Capture the cell that displays the provided text and extract its (X, Y) central coordinate. 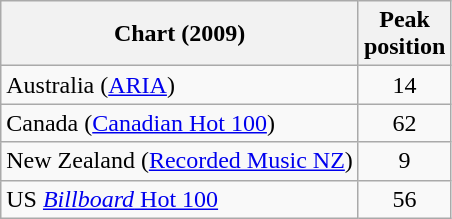
14 (404, 85)
New Zealand (Recorded Music NZ) (180, 161)
US Billboard Hot 100 (180, 199)
Canada (Canadian Hot 100) (180, 123)
Chart (2009) (180, 34)
Australia (ARIA) (180, 85)
9 (404, 161)
Peakposition (404, 34)
56 (404, 199)
62 (404, 123)
